Output the (x, y) coordinate of the center of the cell containing the given text.  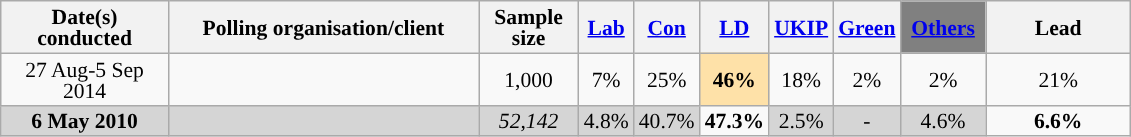
2.5% (801, 120)
25% (667, 79)
52,142 (528, 120)
21% (1058, 79)
40.7% (667, 120)
UKIP (801, 27)
Others (942, 27)
LD (734, 27)
Polling organisation/client (323, 27)
Lead (1058, 27)
- (866, 120)
Con (667, 27)
47.3% (734, 120)
Date(s)conducted (85, 27)
27 Aug-5 Sep 2014 (85, 79)
Sample size (528, 27)
4.8% (606, 120)
4.6% (942, 120)
7% (606, 79)
Lab (606, 27)
6 May 2010 (85, 120)
46% (734, 79)
1,000 (528, 79)
Green (866, 27)
18% (801, 79)
6.6% (1058, 120)
